Find where the given text appears and provide that cell's center as (x, y) coordinate. 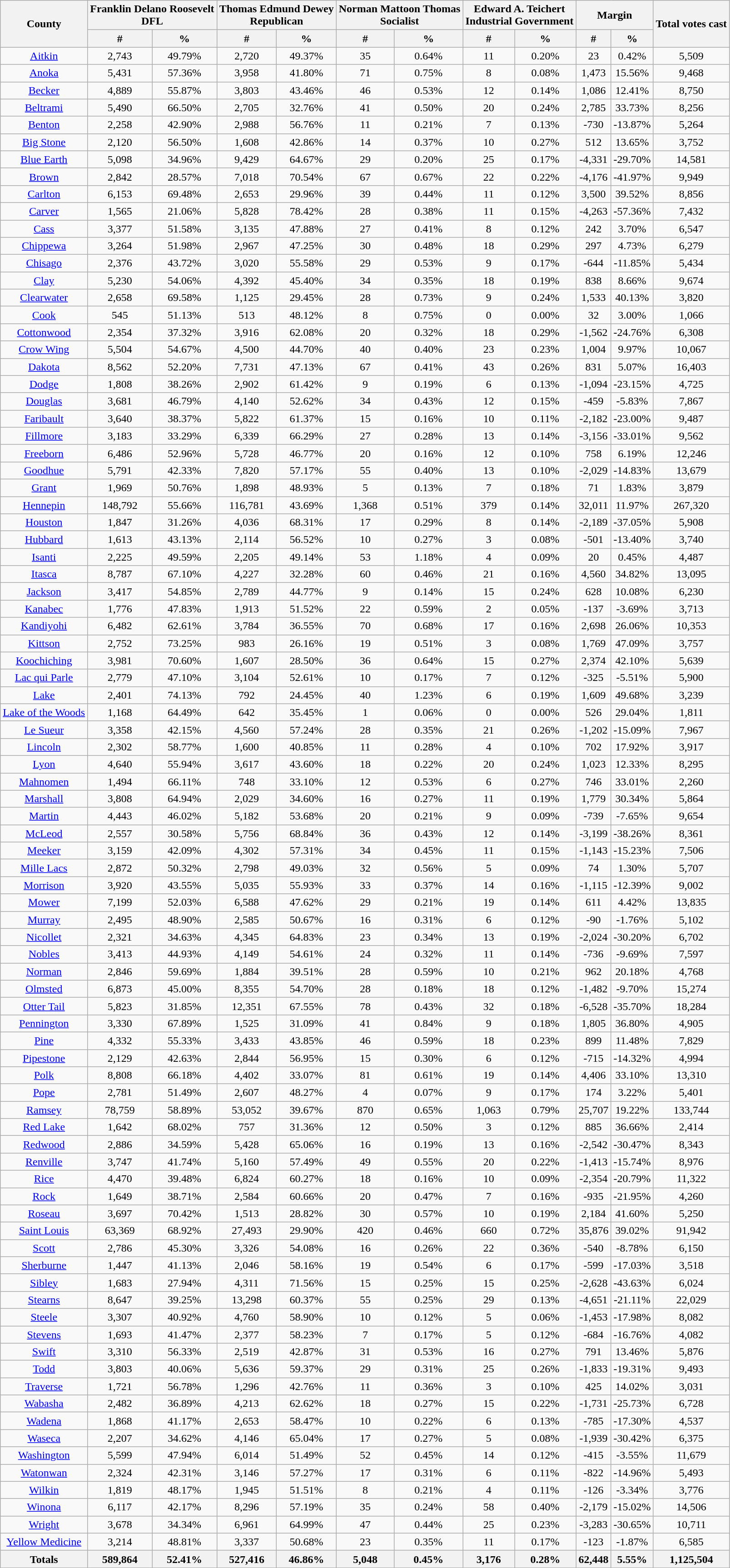
47.94% (184, 1455)
59.37% (307, 1369)
660 (489, 1231)
5,707 (691, 868)
13,679 (691, 470)
43.69% (307, 505)
0.54% (429, 1265)
4,443 (120, 816)
Norman (44, 971)
48.17% (184, 1490)
Mille Lacs (44, 868)
-14.83% (632, 470)
-2,029 (593, 470)
70.54% (307, 177)
61.37% (307, 419)
4,768 (691, 971)
6,014 (247, 1455)
8.66% (632, 281)
61.42% (307, 384)
Koochiching (44, 661)
56.76% (307, 125)
8,787 (120, 574)
60.27% (307, 1179)
Washington (44, 1455)
-501 (593, 540)
6,547 (691, 228)
31.26% (184, 523)
42.17% (184, 1507)
5,098 (120, 159)
748 (247, 781)
962 (593, 971)
6,230 (691, 592)
1,913 (247, 609)
10,067 (691, 350)
34.82% (632, 574)
62.62% (307, 1404)
91,942 (691, 1231)
3,326 (247, 1248)
-599 (593, 1265)
Watonwan (44, 1473)
-14.96% (632, 1473)
52.20% (184, 367)
Saint Louis (44, 1231)
-126 (593, 1490)
3,183 (120, 436)
3,135 (247, 228)
46.02% (184, 816)
2,114 (247, 540)
29.90% (307, 1231)
66.11% (184, 781)
-57.36% (632, 211)
33.01% (632, 781)
5.55% (632, 1559)
-1.87% (632, 1542)
702 (593, 747)
9,654 (691, 816)
1,086 (593, 90)
47.09% (632, 643)
3,433 (247, 1040)
50.76% (184, 488)
30.58% (184, 833)
Carlton (44, 194)
58.16% (307, 1265)
3.70% (632, 228)
47 (365, 1524)
2,207 (120, 1438)
Sherburne (44, 1265)
37.32% (184, 332)
12.41% (632, 90)
1,168 (120, 712)
58.47% (307, 1421)
-15.23% (632, 851)
36.66% (632, 1127)
Lac qui Parle (44, 678)
34.96% (184, 159)
-24.76% (632, 332)
40.85% (307, 747)
47.62% (307, 902)
39.67% (307, 1110)
5,264 (691, 125)
0.73% (429, 298)
628 (593, 592)
1,721 (120, 1386)
133,744 (691, 1110)
33.07% (307, 1075)
5.07% (632, 367)
791 (593, 1352)
8,976 (691, 1162)
3,159 (120, 851)
242 (593, 228)
34.60% (307, 799)
56.95% (307, 1058)
Red Lake (44, 1127)
5,599 (120, 1455)
13,298 (247, 1300)
Martin (44, 816)
15,274 (691, 989)
Wadena (44, 1421)
-15.09% (632, 730)
-1,453 (593, 1317)
4,311 (247, 1282)
0.61% (429, 1075)
-15.02% (632, 1507)
28.82% (307, 1213)
2,557 (120, 833)
2,377 (247, 1334)
Rice (44, 1179)
51.58% (184, 228)
3,104 (247, 678)
6,482 (120, 626)
0.47% (429, 1196)
14,506 (691, 1507)
70.42% (184, 1213)
4,725 (691, 384)
3,808 (120, 799)
8,082 (691, 1317)
-684 (593, 1334)
642 (247, 712)
7,199 (120, 902)
2,482 (120, 1404)
792 (247, 695)
-4,263 (593, 211)
Stevens (44, 1334)
-2,179 (593, 1507)
Marshall (44, 799)
Margin (615, 15)
1,494 (120, 781)
27.94% (184, 1282)
Chisago (44, 263)
Renville (44, 1162)
67.89% (184, 1023)
2,698 (593, 626)
31.85% (184, 1006)
-17.30% (632, 1421)
2 (489, 609)
70.60% (184, 661)
-5.83% (632, 401)
51.52% (307, 609)
6,873 (120, 989)
4,149 (247, 954)
Beltrami (44, 108)
0.72% (545, 1231)
-1,731 (593, 1404)
1,649 (120, 1196)
4,905 (691, 1023)
68.02% (184, 1127)
-739 (593, 816)
Nicollet (44, 937)
1,819 (120, 1490)
66.29% (307, 436)
26.06% (632, 626)
44.77% (307, 592)
3,264 (120, 246)
0.38% (429, 211)
6,486 (120, 453)
7,967 (691, 730)
10,353 (691, 626)
9,468 (691, 73)
15.56% (632, 73)
5,876 (691, 1352)
39 (365, 194)
58.23% (307, 1334)
5,908 (691, 523)
11,322 (691, 1179)
53,052 (247, 1110)
74 (593, 868)
Wright (44, 1524)
52.96% (184, 453)
2,886 (120, 1144)
3,518 (691, 1265)
57.31% (307, 851)
5,160 (247, 1162)
52.61% (307, 678)
64.67% (307, 159)
52 (365, 1455)
2,374 (593, 661)
899 (593, 1040)
42.76% (307, 1386)
Kanabec (44, 609)
3,776 (691, 1490)
40.92% (184, 1317)
9,493 (691, 1369)
Murray (44, 920)
1,683 (120, 1282)
14.02% (632, 1386)
3,747 (120, 1162)
27,493 (247, 1231)
78.42% (307, 211)
Hubbard (44, 540)
68.31% (307, 523)
4,470 (120, 1179)
6,375 (691, 1438)
7,506 (691, 851)
0.55% (429, 1162)
38.37% (184, 419)
Kittson (44, 643)
-730 (593, 125)
41.17% (184, 1421)
6,150 (691, 1248)
8,361 (691, 833)
44.70% (307, 350)
56.78% (184, 1386)
65.06% (307, 1144)
5,182 (247, 816)
8,647 (120, 1300)
-325 (593, 678)
Mahnomen (44, 781)
42.09% (184, 851)
1,769 (593, 643)
1,808 (120, 384)
58.77% (184, 747)
62,448 (593, 1559)
56.52% (307, 540)
Cottonwood (44, 332)
2,658 (120, 298)
2,120 (120, 142)
21.06% (184, 211)
6,153 (120, 194)
12,246 (691, 453)
5,728 (247, 453)
41.74% (184, 1162)
-2,189 (593, 523)
29.04% (632, 712)
-785 (593, 1421)
3.00% (632, 315)
-5.51% (632, 678)
10.08% (632, 592)
11.97% (632, 505)
1.23% (429, 695)
66.50% (184, 108)
Cass (44, 228)
60.66% (307, 1196)
1,884 (247, 971)
-3.69% (632, 609)
5,791 (120, 470)
-644 (593, 263)
3,713 (691, 609)
52.03% (184, 902)
2,129 (120, 1058)
42.86% (307, 142)
0.07% (429, 1093)
-3,156 (593, 436)
67.55% (307, 1006)
49.14% (307, 557)
885 (593, 1127)
-3,199 (593, 833)
6,308 (691, 332)
Franklin Delano RooseveltDFL (152, 15)
6,117 (120, 1507)
48.93% (307, 488)
1,066 (691, 315)
2,798 (247, 868)
4,302 (247, 851)
3,031 (691, 1386)
2,844 (247, 1058)
53.68% (307, 816)
-137 (593, 609)
-25.73% (632, 1404)
6.19% (632, 453)
1,847 (120, 523)
Lyon (44, 764)
42.87% (307, 1352)
34.62% (184, 1438)
Clearwater (44, 298)
Fillmore (44, 436)
5,401 (691, 1093)
2,225 (120, 557)
5,900 (691, 678)
6,824 (247, 1179)
1,368 (365, 505)
Itasca (44, 574)
1,608 (247, 142)
Clay (44, 281)
0.67% (429, 177)
43.60% (307, 764)
55.94% (184, 764)
3,697 (120, 1213)
4,392 (247, 281)
1,513 (247, 1213)
40.06% (184, 1369)
2,046 (247, 1265)
9,429 (247, 159)
3,417 (120, 592)
60.37% (307, 1300)
68.92% (184, 1231)
Freeborn (44, 453)
1,473 (593, 73)
55.58% (307, 263)
43.46% (307, 90)
2,584 (247, 1196)
-4,331 (593, 159)
13,095 (691, 574)
56.33% (184, 1352)
1,600 (247, 747)
3,920 (120, 885)
-2,354 (593, 1179)
2,321 (120, 937)
3,330 (120, 1023)
0.34% (429, 937)
-1.76% (632, 920)
0.65% (429, 1110)
-35.70% (632, 1006)
-736 (593, 954)
47.25% (307, 246)
26.16% (307, 643)
43 (489, 367)
2,789 (247, 592)
52.41% (184, 1559)
4,146 (247, 1438)
5,035 (247, 885)
3,678 (120, 1524)
3,820 (691, 298)
526 (593, 712)
38.71% (184, 1196)
6,024 (691, 1282)
70 (365, 626)
39.51% (307, 971)
-30.65% (632, 1524)
64.94% (184, 799)
3,337 (247, 1542)
1,693 (120, 1334)
-459 (593, 401)
-1,833 (593, 1369)
Aitkin (44, 56)
-23.15% (632, 384)
2,029 (247, 799)
545 (120, 315)
50.32% (184, 868)
7,597 (691, 954)
25,707 (593, 1110)
54.70% (307, 989)
1,525 (247, 1023)
Roseau (44, 1213)
3.22% (632, 1093)
Wabasha (44, 1404)
Becker (44, 90)
64.83% (307, 937)
8,856 (691, 194)
2,205 (247, 557)
527,416 (247, 1559)
Steele (44, 1317)
-9.69% (632, 954)
62.61% (184, 626)
-2,542 (593, 1144)
45.30% (184, 1248)
Carver (44, 211)
1,004 (593, 350)
5,823 (120, 1006)
6,702 (691, 937)
Le Sueur (44, 730)
38.26% (184, 384)
Crow Wing (44, 350)
5,822 (247, 419)
3,917 (691, 747)
29.45% (307, 298)
8,343 (691, 1144)
44.93% (184, 954)
54.06% (184, 281)
-12.39% (632, 885)
-17.98% (632, 1317)
0.48% (429, 246)
55.93% (307, 885)
-29.70% (632, 159)
57.36% (184, 73)
8,808 (120, 1075)
Total votes cast (691, 24)
11.48% (632, 1040)
2,585 (247, 920)
1,296 (247, 1386)
Sibley (44, 1282)
-21.95% (632, 1196)
5,636 (247, 1369)
512 (593, 142)
46.77% (307, 453)
2,495 (120, 920)
Meeker (44, 851)
3,239 (691, 695)
5,431 (120, 73)
0.68% (429, 626)
Anoka (44, 73)
2,184 (593, 1213)
Norman Mattoon ThomasSocialist (400, 15)
55.66% (184, 505)
3,752 (691, 142)
758 (593, 453)
Mower (44, 902)
7,018 (247, 177)
-935 (593, 1196)
-3,283 (593, 1524)
5,864 (691, 799)
1,945 (247, 1490)
19.22% (632, 1110)
2,519 (247, 1352)
13,310 (691, 1075)
0.05% (545, 609)
8,296 (247, 1507)
Rock (44, 1196)
13,835 (691, 902)
9,002 (691, 885)
65.04% (307, 1438)
43.55% (184, 885)
3,214 (120, 1542)
13.46% (632, 1352)
7,867 (691, 401)
34.59% (184, 1144)
33 (365, 885)
Cook (44, 315)
66.18% (184, 1075)
-1,094 (593, 384)
32,011 (593, 505)
32.76% (307, 108)
1,613 (120, 540)
54.85% (184, 592)
6,961 (247, 1524)
McLeod (44, 833)
1,642 (120, 1127)
3,879 (691, 488)
2,846 (120, 971)
420 (365, 1231)
4,640 (120, 764)
Otter Tail (44, 1006)
-2,628 (593, 1282)
39.25% (184, 1300)
74.13% (184, 695)
-41.97% (632, 177)
2,988 (247, 125)
8,295 (691, 764)
2,781 (120, 1093)
1 (365, 712)
Goodhue (44, 470)
746 (593, 781)
14,581 (691, 159)
42.15% (184, 730)
1.83% (632, 488)
43.72% (184, 263)
1,533 (593, 298)
-1,115 (593, 885)
42.10% (632, 661)
3,617 (247, 764)
18,284 (691, 1006)
Pine (44, 1040)
Lake of the Woods (44, 712)
-23.00% (632, 419)
-14.32% (632, 1058)
County (44, 24)
50.68% (307, 1542)
2,786 (120, 1248)
-1,202 (593, 730)
Dodge (44, 384)
1,898 (247, 488)
-715 (593, 1058)
3,413 (120, 954)
11,679 (691, 1455)
47.83% (184, 609)
Wilkin (44, 1490)
Swift (44, 1352)
Nobles (44, 954)
57.24% (307, 730)
Yellow Medicine (44, 1542)
54.08% (307, 1248)
39.48% (184, 1179)
-16.76% (632, 1334)
Chippewa (44, 246)
2,872 (120, 868)
4,260 (691, 1196)
2,902 (247, 384)
31.09% (307, 1023)
57.27% (307, 1473)
3,310 (120, 1352)
6,728 (691, 1404)
-2,024 (593, 937)
1,125 (247, 298)
Grant (44, 488)
2,414 (691, 1127)
48.90% (184, 920)
4,402 (247, 1075)
-1,413 (593, 1162)
589,864 (120, 1559)
1,607 (247, 661)
425 (593, 1386)
2,401 (120, 695)
Lincoln (44, 747)
41.47% (184, 1334)
4,760 (247, 1317)
4,140 (247, 401)
30.34% (632, 799)
81 (365, 1075)
4,406 (593, 1075)
Waseca (44, 1438)
5,250 (691, 1213)
34.34% (184, 1524)
64.49% (184, 712)
5,509 (691, 56)
54.67% (184, 350)
2,302 (120, 747)
Edward A. TeichertIndustrial Government (520, 15)
45.00% (184, 989)
42.90% (184, 125)
58.90% (307, 1317)
24 (365, 954)
2,752 (120, 643)
-3.34% (632, 1490)
Benton (44, 125)
757 (247, 1127)
7,432 (691, 211)
983 (247, 643)
-11.85% (632, 263)
870 (365, 1110)
1,805 (593, 1023)
17.92% (632, 747)
Stearns (44, 1300)
831 (593, 367)
32.28% (307, 574)
49 (365, 1162)
56.50% (184, 142)
2,354 (120, 332)
35.45% (307, 712)
-1,939 (593, 1438)
51.13% (184, 315)
Kandiyohi (44, 626)
Thomas Edmund DeweyRepublican (276, 15)
41.60% (632, 1213)
36.55% (307, 626)
-19.31% (632, 1369)
33.29% (184, 436)
0.84% (429, 1023)
5,493 (691, 1473)
-8.78% (632, 1248)
58.89% (184, 1110)
4,994 (691, 1058)
49.68% (632, 695)
5,230 (120, 281)
68.84% (307, 833)
39.02% (632, 1231)
49.03% (307, 868)
78,759 (120, 1110)
5,102 (691, 920)
5,490 (120, 108)
8,750 (691, 90)
2,607 (247, 1093)
2,258 (120, 125)
-20.79% (632, 1179)
-2,182 (593, 419)
28.50% (307, 661)
51.98% (184, 246)
16,403 (691, 367)
51.51% (307, 1490)
20.18% (632, 971)
1,565 (120, 211)
29.96% (307, 194)
2,967 (247, 246)
55.33% (184, 1040)
3,916 (247, 332)
63,369 (120, 1231)
1,779 (593, 799)
2,324 (120, 1473)
1,811 (691, 712)
Isanti (44, 557)
1,125,504 (691, 1559)
-1,482 (593, 989)
3,958 (247, 73)
4,487 (691, 557)
1.30% (632, 868)
4.73% (632, 246)
-123 (593, 1542)
3,500 (593, 194)
9,487 (691, 419)
-30.42% (632, 1438)
-90 (593, 920)
Morrison (44, 885)
-33.01% (632, 436)
-7.65% (632, 816)
4,500 (247, 350)
267,320 (691, 505)
48.81% (184, 1542)
41.80% (307, 73)
9,949 (691, 177)
-6,528 (593, 1006)
-9.70% (632, 989)
2,260 (691, 781)
174 (593, 1093)
46.79% (184, 401)
62.08% (307, 332)
379 (489, 505)
3,784 (247, 626)
4,082 (691, 1334)
5,504 (120, 350)
-1,562 (593, 332)
4,332 (120, 1040)
1,776 (120, 609)
Scott (44, 1248)
3,377 (120, 228)
Polk (44, 1075)
69.48% (184, 194)
-43.63% (632, 1282)
6,279 (691, 246)
48.12% (307, 315)
116,781 (247, 505)
47.13% (307, 367)
39.52% (632, 194)
2,779 (120, 678)
3,020 (247, 263)
57.17% (307, 470)
35,876 (593, 1231)
40.13% (632, 298)
Pennington (44, 1023)
Brown (44, 177)
-30.47% (632, 1144)
42.31% (184, 1473)
43.13% (184, 540)
Jackson (44, 592)
-3.55% (632, 1455)
Blue Earth (44, 159)
36.80% (632, 1023)
4.42% (632, 902)
50.67% (307, 920)
49.59% (184, 557)
9.97% (632, 350)
2,743 (120, 56)
Dakota (44, 367)
47.10% (184, 678)
-822 (593, 1473)
1.18% (429, 557)
13.65% (632, 142)
6,585 (691, 1542)
Hennepin (44, 505)
42.63% (184, 1058)
-37.05% (632, 523)
3,640 (120, 419)
4,345 (247, 937)
Pipestone (44, 1058)
0.56% (429, 868)
513 (247, 315)
7,731 (247, 367)
148,792 (120, 505)
22,029 (691, 1300)
Redwood (44, 1144)
1,023 (593, 764)
69.58% (184, 298)
4,213 (247, 1404)
10,711 (691, 1524)
2,785 (593, 108)
49.79% (184, 56)
3,176 (489, 1559)
-30.20% (632, 937)
78 (365, 1006)
3,740 (691, 540)
12,351 (247, 1006)
297 (593, 246)
Winona (44, 1507)
31.36% (307, 1127)
5,434 (691, 263)
33.73% (632, 108)
52.62% (307, 401)
8,256 (691, 108)
64.99% (307, 1524)
67.10% (184, 574)
0.79% (545, 1110)
47.88% (307, 228)
5,639 (691, 661)
-17.03% (632, 1265)
4,889 (120, 90)
42.33% (184, 470)
49.37% (307, 56)
611 (593, 902)
41.13% (184, 1265)
2,705 (247, 108)
2,842 (120, 177)
3,757 (691, 643)
Todd (44, 1369)
-540 (593, 1248)
3,981 (120, 661)
55.87% (184, 90)
-415 (593, 1455)
Douglas (44, 401)
59.69% (184, 971)
57.49% (307, 1162)
-15.74% (632, 1162)
Houston (44, 523)
9,674 (691, 281)
5,828 (247, 211)
-4,651 (593, 1300)
3,146 (247, 1473)
-21.11% (632, 1300)
58 (489, 1507)
0.42% (632, 56)
1,969 (120, 488)
6,588 (247, 902)
71.56% (307, 1282)
9,562 (691, 436)
Ramsey (44, 1110)
7,829 (691, 1040)
Traverse (44, 1386)
48.27% (307, 1093)
36.89% (184, 1404)
-13.87% (632, 125)
1,063 (489, 1110)
12.33% (632, 764)
4,227 (247, 574)
3,307 (120, 1317)
31 (365, 1352)
34.63% (184, 937)
838 (593, 281)
28.57% (184, 177)
0.57% (429, 1213)
5,048 (365, 1559)
6,339 (247, 436)
-4,176 (593, 177)
-38.26% (632, 833)
1,447 (120, 1265)
-1,143 (593, 851)
Totals (44, 1559)
0.30% (429, 1058)
54.61% (307, 954)
2,720 (247, 56)
Lake (44, 695)
60 (365, 574)
Olmsted (44, 989)
24.45% (307, 695)
Big Stone (44, 142)
Faribault (44, 419)
-13.40% (632, 540)
Pope (44, 1093)
3,681 (120, 401)
4,537 (691, 1421)
2,376 (120, 263)
43.85% (307, 1040)
8,355 (247, 989)
45.40% (307, 281)
4,036 (247, 523)
73.25% (184, 643)
53 (365, 557)
46.86% (307, 1559)
1,868 (120, 1421)
5,428 (247, 1144)
1,609 (593, 695)
8,562 (120, 367)
7,820 (247, 470)
5,756 (247, 833)
3,358 (120, 730)
57.19% (307, 1507)
